For the text-containing cell, return its midpoint in [X, Y] coordinate format. 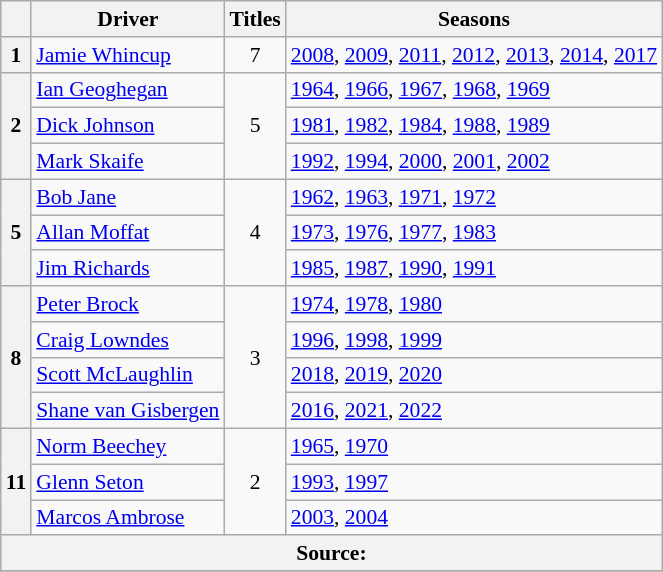
1993, 1997 [474, 482]
Jim Richards [128, 269]
1974, 1978, 1980 [474, 304]
Allan Moffat [128, 233]
1992, 1994, 2000, 2001, 2002 [474, 162]
1965, 1970 [474, 447]
Titles [254, 19]
2016, 2021, 2022 [474, 411]
Driver [128, 19]
1973, 1976, 1977, 1983 [474, 233]
1996, 1998, 1999 [474, 340]
3 [254, 357]
Shane van Gisbergen [128, 411]
1981, 1982, 1984, 1988, 1989 [474, 126]
4 [254, 232]
Dick Johnson [128, 126]
1 [16, 55]
Marcos Ambrose [128, 518]
2018, 2019, 2020 [474, 375]
8 [16, 357]
2008, 2009, 2011, 2012, 2013, 2014, 2017 [474, 55]
Seasons [474, 19]
Scott McLaughlin [128, 375]
1985, 1987, 1990, 1991 [474, 269]
Ian Geoghegan [128, 90]
Jamie Whincup [128, 55]
1964, 1966, 1967, 1968, 1969 [474, 90]
11 [16, 482]
Mark Skaife [128, 162]
Craig Lowndes [128, 340]
1962, 1963, 1971, 1972 [474, 197]
Norm Beechey [128, 447]
Peter Brock [128, 304]
7 [254, 55]
Glenn Seton [128, 482]
Source: [332, 554]
2003, 2004 [474, 518]
Bob Jane [128, 197]
